Return the (x, y) coordinate for the center point of the cell that contains the specified text.  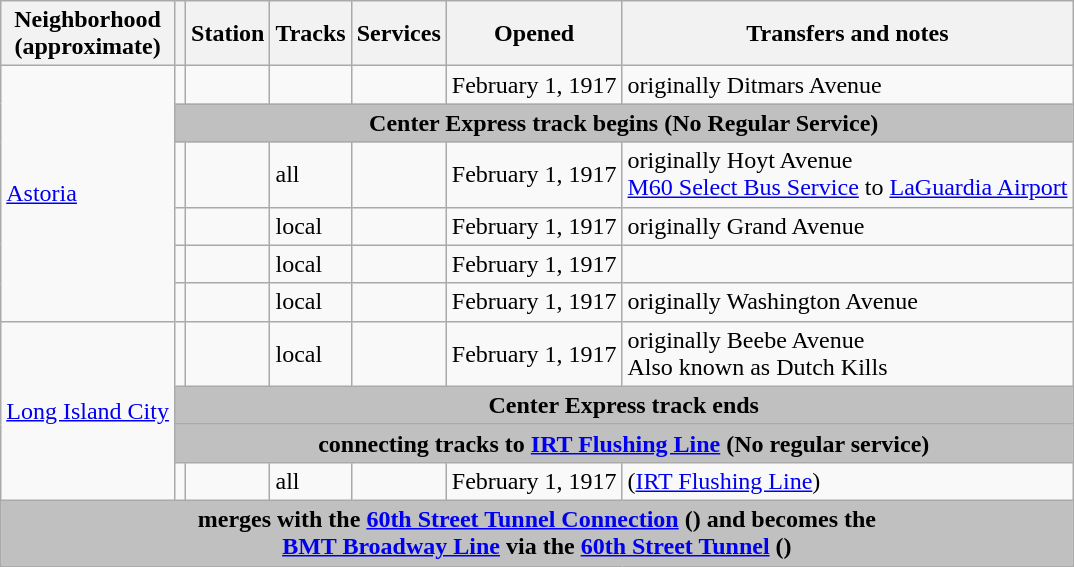
Tracks (310, 34)
Long Island City (88, 410)
Center Express track begins (No Regular Service) (623, 123)
originally Washington Avenue (848, 302)
Astoria (88, 194)
(IRT Flushing Line) (848, 481)
originally Beebe AvenueAlso known as Dutch Kills (848, 354)
Neighborhood(approximate) (88, 34)
Station (228, 34)
connecting tracks to IRT Flushing Line (No regular service) (623, 443)
Opened (534, 34)
merges with the 60th Street Tunnel Connection () and becomes theBMT Broadway Line via the 60th Street Tunnel () (537, 532)
originally Grand Avenue (848, 226)
originally Ditmars Avenue (848, 85)
Services (398, 34)
originally Hoyt AvenueM60 Select Bus Service to LaGuardia Airport (848, 174)
Center Express track ends (623, 405)
Transfers and notes (848, 34)
